Pinpoint the cell where the given text exists, returning its (X, Y) midpoint coordinate. 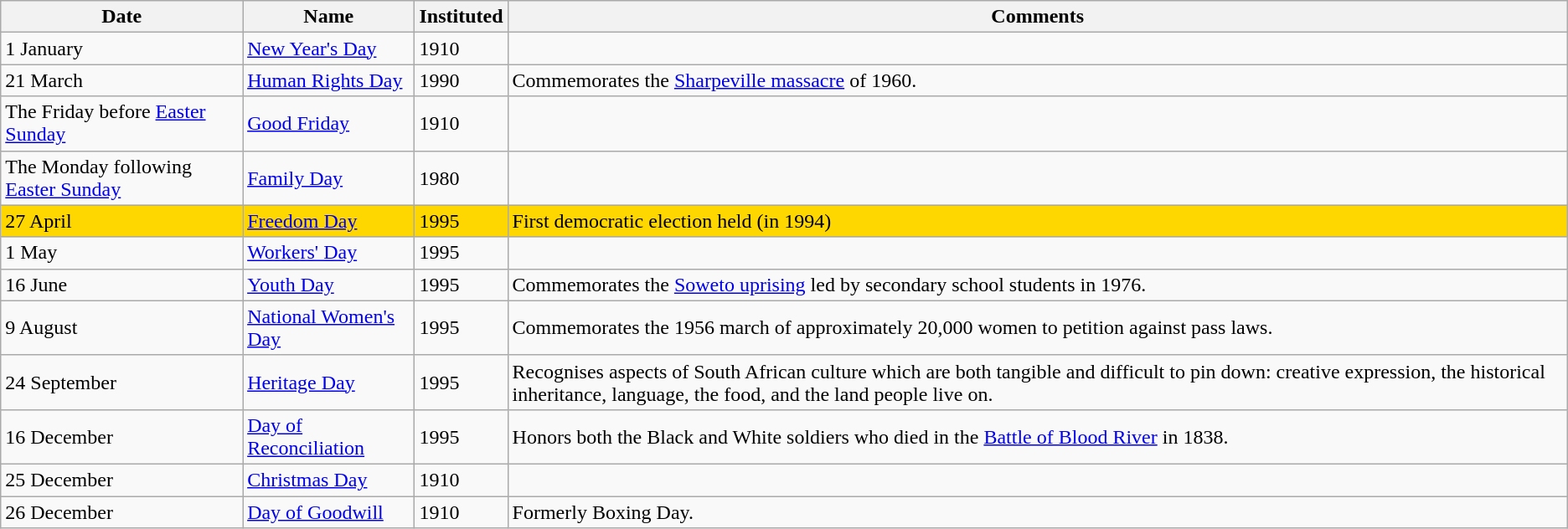
16 December (122, 437)
The Monday following Easter Sunday (122, 177)
27 April (122, 221)
Youth Day (328, 285)
The Friday before Easter Sunday (122, 124)
24 September (122, 382)
1980 (461, 177)
Honors both the Black and White soldiers who died in the Battle of Blood River in 1838. (1037, 437)
1 January (122, 49)
Commemorates the Sharpeville massacre of 1960. (1037, 80)
Comments (1037, 17)
Commemorates the Soweto uprising led by secondary school students in 1976. (1037, 285)
21 March (122, 80)
1990 (461, 80)
National Women's Day (328, 328)
Human Rights Day (328, 80)
New Year's Day (328, 49)
9 August (122, 328)
Date (122, 17)
1 May (122, 253)
Day of Reconciliation (328, 437)
Commemorates the 1956 march of approximately 20,000 women to petition against pass laws. (1037, 328)
First democratic election held (in 1994) (1037, 221)
Christmas Day (328, 480)
Freedom Day (328, 221)
Day of Goodwill (328, 511)
Instituted (461, 17)
Workers' Day (328, 253)
Name (328, 17)
Family Day (328, 177)
25 December (122, 480)
Good Friday (328, 124)
26 December (122, 511)
Formerly Boxing Day. (1037, 511)
Heritage Day (328, 382)
16 June (122, 285)
